Capture the cell that displays the provided text and extract its [x, y] central coordinate. 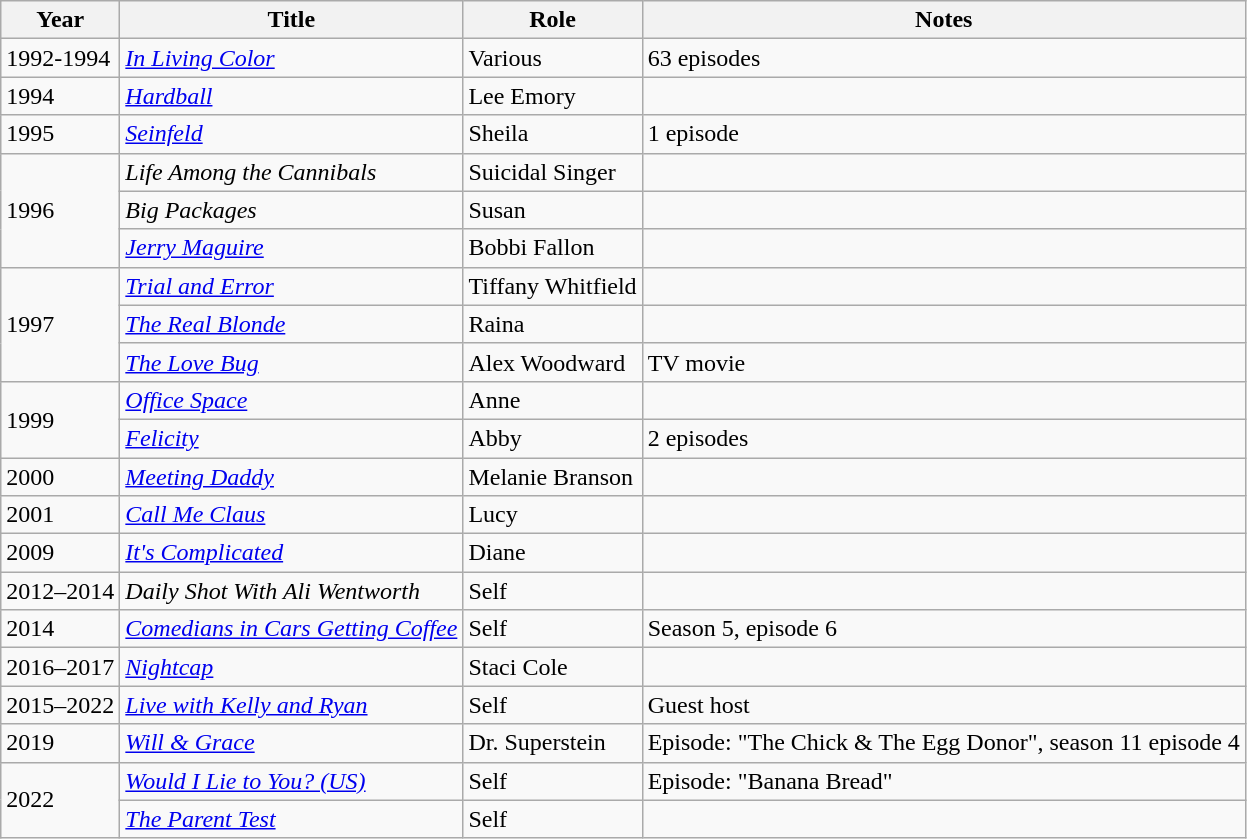
Nightcap [292, 667]
1 episode [944, 134]
Susan [552, 210]
Bobbi Fallon [552, 248]
2016–2017 [60, 667]
Daily Shot With Ali Wentworth [292, 591]
Lee Emory [552, 96]
Trial and Error [292, 286]
1999 [60, 419]
Guest host [944, 705]
2009 [60, 553]
Various [552, 58]
2022 [60, 800]
Big Packages [292, 210]
Will & Grace [292, 743]
Comedians in Cars Getting Coffee [292, 629]
Suicidal Singer [552, 172]
Anne [552, 400]
2012–2014 [60, 591]
The Love Bug [292, 362]
Abby [552, 438]
Meeting Daddy [292, 477]
1996 [60, 210]
63 episodes [944, 58]
Title [292, 20]
Felicity [292, 438]
Alex Woodward [552, 362]
1995 [60, 134]
The Real Blonde [292, 324]
Lucy [552, 515]
TV movie [944, 362]
2001 [60, 515]
Would I Lie to You? (US) [292, 781]
Melanie Branson [552, 477]
Hardball [292, 96]
2014 [60, 629]
Live with Kelly and Ryan [292, 705]
Role [552, 20]
2 episodes [944, 438]
Staci Cole [552, 667]
Dr. Superstein [552, 743]
Jerry Maguire [292, 248]
1997 [60, 324]
Episode: "The Chick & The Egg Donor", season 11 episode 4 [944, 743]
2015–2022 [60, 705]
Call Me Claus [292, 515]
2000 [60, 477]
Seinfeld [292, 134]
2019 [60, 743]
Sheila [552, 134]
Office Space [292, 400]
Tiffany Whitfield [552, 286]
Life Among the Cannibals [292, 172]
1994 [60, 96]
It's Complicated [292, 553]
Season 5, episode 6 [944, 629]
Raina [552, 324]
The Parent Test [292, 819]
Year [60, 20]
1992-1994 [60, 58]
In Living Color [292, 58]
Diane [552, 553]
Notes [944, 20]
Episode: "Banana Bread" [944, 781]
